Search for the cell housing the specified text and yield its (x, y) center coordinate. 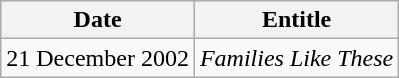
Entitle (296, 20)
21 December 2002 (98, 58)
Families Like These (296, 58)
Date (98, 20)
